Locate the cell with the specified text and output its [x, y] center coordinate. 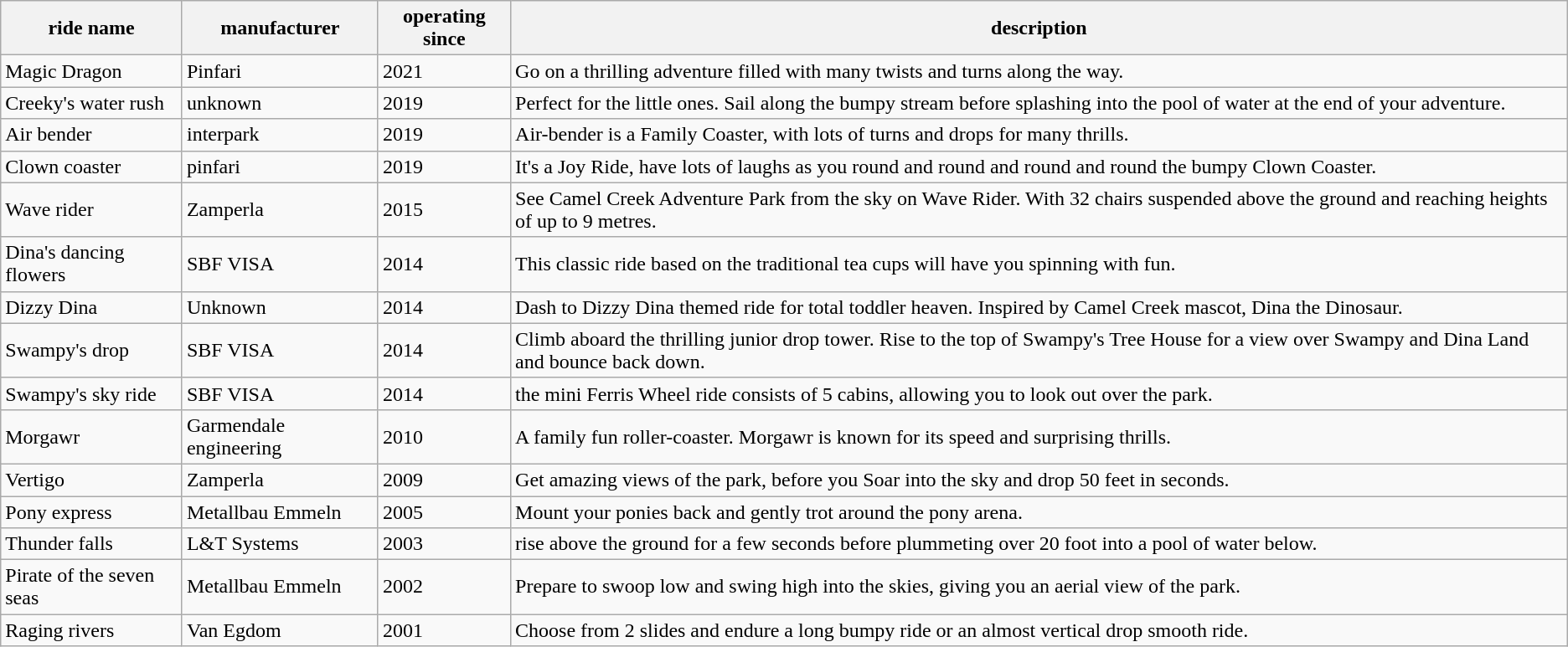
See Camel Creek Adventure Park from the sky on Wave Rider. With 32 chairs suspended above the ground and reaching heights of up to 9 metres. [1039, 209]
Swampy's drop [92, 350]
Prepare to swoop low and swing high into the skies, giving you an aerial view of the park. [1039, 588]
Perfect for the little ones. Sail along the bumpy stream before splashing into the pool of water at the end of your adventure. [1039, 103]
the mini Ferris Wheel ride consists of 5 cabins, allowing you to look out over the park. [1039, 393]
2003 [444, 544]
2009 [444, 480]
L&T Systems [280, 544]
Van Egdom [280, 630]
interpark [280, 135]
Choose from 2 slides and endure a long bumpy ride or an almost vertical drop smooth ride. [1039, 630]
Garmendale engineering [280, 437]
unknown [280, 103]
Unknown [280, 307]
Dizzy Dina [92, 307]
Pinfari [280, 71]
operating since [444, 28]
A family fun roller-coaster. Morgawr is known for its speed and surprising thrills. [1039, 437]
Clown coaster [92, 167]
rise above the ground for a few seconds before plummeting over 20 foot into a pool of water below. [1039, 544]
description [1039, 28]
Pirate of the seven seas [92, 588]
This classic ride based on the traditional tea cups will have you spinning with fun. [1039, 264]
Thunder falls [92, 544]
ride name [92, 28]
Get amazing views of the park, before you Soar into the sky and drop 50 feet in seconds. [1039, 480]
Wave rider [92, 209]
Climb aboard the thrilling junior drop tower. Rise to the top of Swampy's Tree House for a view over Swampy and Dina Land and bounce back down. [1039, 350]
Morgawr [92, 437]
Air-bender is a Family Coaster, with lots of turns and drops for many thrills. [1039, 135]
Creeky's water rush [92, 103]
pinfari [280, 167]
It's a Joy Ride, have lots of laughs as you round and round and round and round the bumpy Clown Coaster. [1039, 167]
Raging rivers [92, 630]
Go on a thrilling adventure filled with many twists and turns along the way. [1039, 71]
2021 [444, 71]
2015 [444, 209]
Swampy's sky ride [92, 393]
manufacturer [280, 28]
2002 [444, 588]
Vertigo [92, 480]
Mount your ponies back and gently trot around the pony arena. [1039, 511]
2005 [444, 511]
Magic Dragon [92, 71]
2010 [444, 437]
Dina's dancing flowers [92, 264]
2001 [444, 630]
Air bender [92, 135]
Pony express [92, 511]
Dash to Dizzy Dina themed ride for total toddler heaven. Inspired by Camel Creek mascot, Dina the Dinosaur. [1039, 307]
